Return (x, y) of the center of cell containing provided text 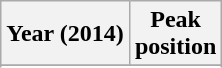
Year (2014) (66, 34)
Peakposition (175, 34)
